Locate the cell with the specified text and output its (x, y) center coordinate. 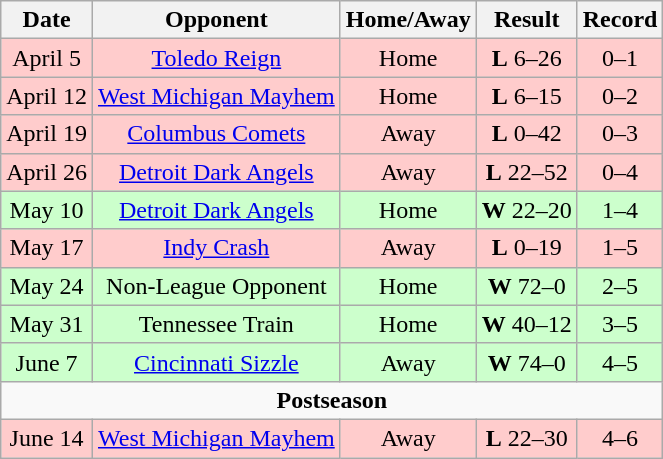
June 14 (47, 438)
Tennessee Train (216, 324)
Non-League Opponent (216, 286)
April 19 (47, 134)
0–4 (620, 172)
Toledo Reign (216, 58)
3–5 (620, 324)
Record (620, 20)
May 17 (47, 248)
Postseason (332, 400)
0–1 (620, 58)
L 0–19 (526, 248)
Cincinnati Sizzle (216, 362)
Result (526, 20)
W 74–0 (526, 362)
April 26 (47, 172)
Opponent (216, 20)
May 24 (47, 286)
0–2 (620, 96)
June 7 (47, 362)
April 12 (47, 96)
4–6 (620, 438)
Date (47, 20)
2–5 (620, 286)
1–4 (620, 210)
4–5 (620, 362)
April 5 (47, 58)
L 22–52 (526, 172)
Columbus Comets (216, 134)
W 72–0 (526, 286)
0–3 (620, 134)
Home/Away (408, 20)
L 0–42 (526, 134)
1–5 (620, 248)
L 22–30 (526, 438)
May 10 (47, 210)
W 22–20 (526, 210)
Indy Crash (216, 248)
W 40–12 (526, 324)
May 31 (47, 324)
L 6–15 (526, 96)
L 6–26 (526, 58)
